Locate the cell with the specified text and output its [X, Y] center coordinate. 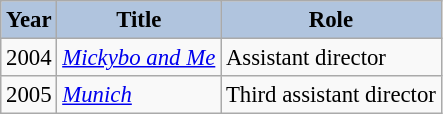
Munich [139, 95]
Third assistant director [332, 95]
Year [29, 20]
Mickybo and Me [139, 58]
2005 [29, 95]
Title [139, 20]
Role [332, 20]
2004 [29, 58]
Assistant director [332, 58]
